Detect which cell encompasses the target text, then output its (X, Y) center coordinate. 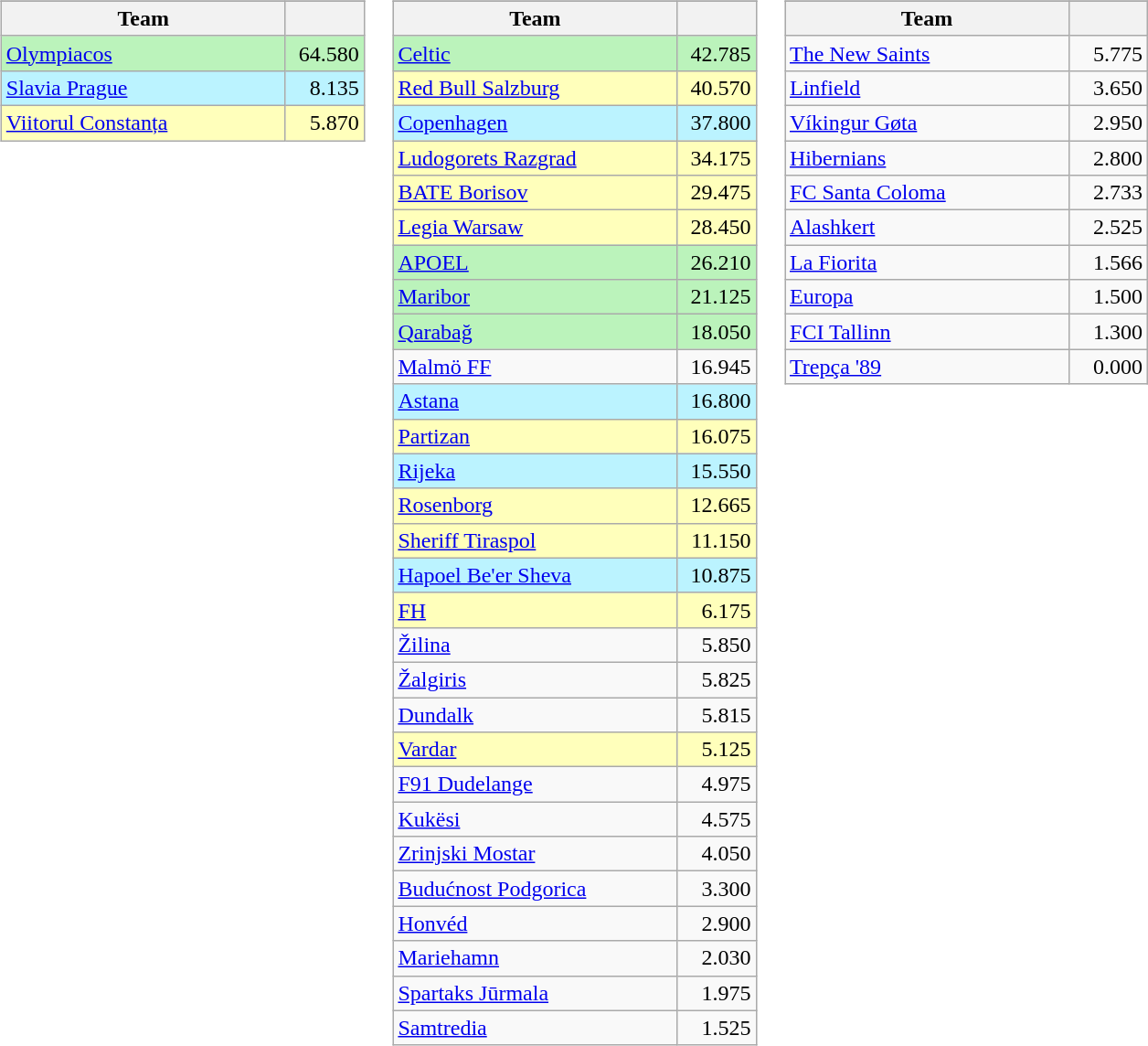
2.900 (717, 923)
Rijeka (536, 471)
Slavia Prague (143, 88)
FH (536, 610)
4.050 (717, 854)
Astana (536, 401)
FC Santa Coloma (927, 193)
Samtredia (536, 1028)
Budućnost Podgorica (536, 889)
BATE Borisov (536, 193)
Víkingur Gøta (927, 123)
28.450 (717, 228)
Red Bull Salzburg (536, 88)
Olympiacos (143, 53)
5.125 (717, 750)
5.850 (717, 645)
11.150 (717, 540)
Honvéd (536, 923)
Ludogorets Razgrad (536, 158)
Žalgiris (536, 679)
3.650 (1109, 88)
Viitorul Constanța (143, 123)
2.030 (717, 958)
Zrinjski Mostar (536, 854)
Europa (927, 297)
Kukësi (536, 819)
Hapoel Be'er Sheva (536, 575)
16.800 (717, 401)
Rosenborg (536, 506)
The New Saints (927, 53)
42.785 (717, 53)
Spartaks Jūrmala (536, 993)
1.525 (717, 1028)
16.075 (717, 436)
Maribor (536, 297)
64.580 (324, 53)
8.135 (324, 88)
5.825 (717, 679)
0.000 (1109, 367)
Žilina (536, 645)
1.300 (1109, 332)
FCI Tallinn (927, 332)
21.125 (717, 297)
5.775 (1109, 53)
37.800 (717, 123)
Celtic (536, 53)
1.566 (1109, 262)
Dundalk (536, 714)
16.945 (717, 367)
10.875 (717, 575)
15.550 (717, 471)
26.210 (717, 262)
6.175 (717, 610)
Vardar (536, 750)
2.950 (1109, 123)
12.665 (717, 506)
3.300 (717, 889)
4.975 (717, 784)
Copenhagen (536, 123)
La Fiorita (927, 262)
1.975 (717, 993)
5.870 (324, 123)
Malmö FF (536, 367)
Qarabağ (536, 332)
2.525 (1109, 228)
Legia Warsaw (536, 228)
2.733 (1109, 193)
Alashkert (927, 228)
Mariehamn (536, 958)
2.800 (1109, 158)
Partizan (536, 436)
4.575 (717, 819)
34.175 (717, 158)
Sheriff Tiraspol (536, 540)
40.570 (717, 88)
18.050 (717, 332)
APOEL (536, 262)
1.500 (1109, 297)
5.815 (717, 714)
Linfield (927, 88)
Hibernians (927, 158)
29.475 (717, 193)
F91 Dudelange (536, 784)
Trepça '89 (927, 367)
